Locate the cell with the specified text and output its [X, Y] center coordinate. 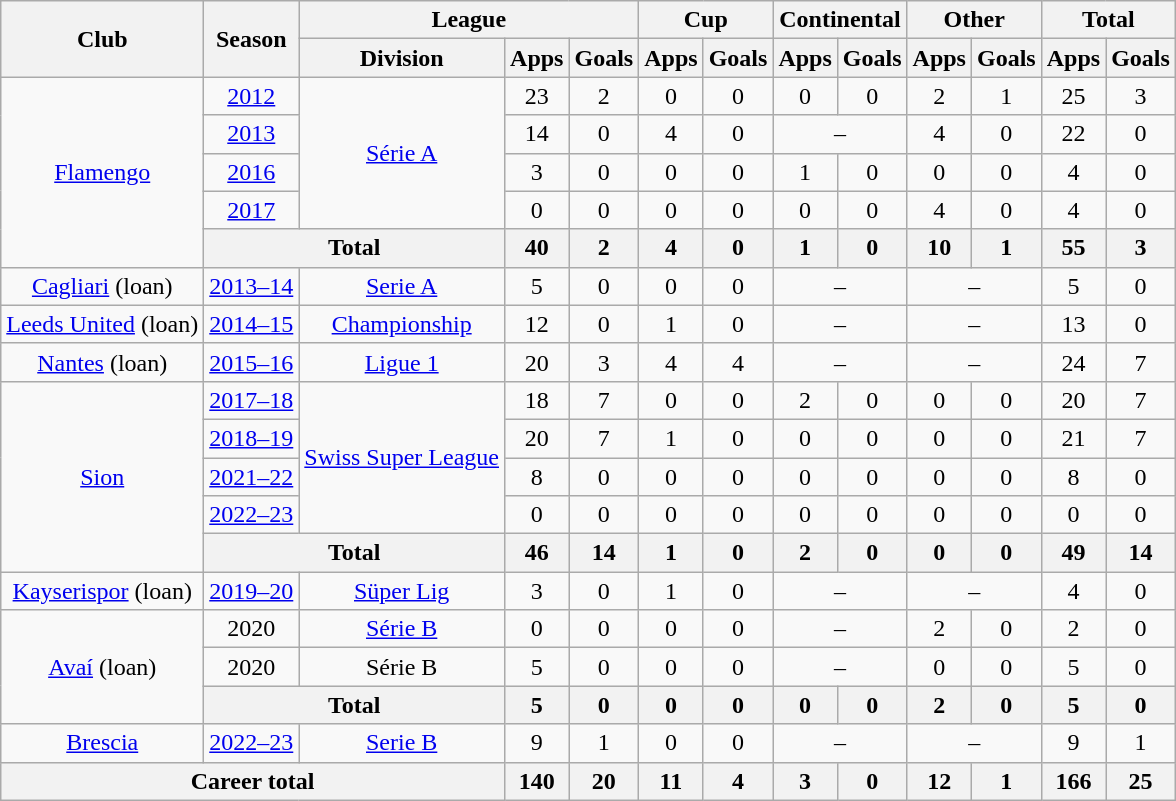
Cup [706, 20]
Süper Lig [402, 591]
Other [974, 20]
2017–18 [252, 400]
166 [1073, 781]
21 [1073, 438]
Ligue 1 [402, 362]
Division [402, 58]
2015–16 [252, 362]
23 [537, 96]
Avaí (loan) [102, 667]
Brescia [102, 743]
2014–15 [252, 324]
55 [1073, 248]
Kayserispor (loan) [102, 591]
2013 [252, 134]
46 [537, 553]
18 [537, 400]
40 [537, 248]
49 [1073, 553]
Serie A [402, 286]
2016 [252, 172]
Continental [840, 20]
22 [1073, 134]
2019–20 [252, 591]
10 [939, 248]
Championship [402, 324]
2017 [252, 210]
Sion [102, 476]
Season [252, 39]
2013–14 [252, 286]
Serie B [402, 743]
League [469, 20]
13 [1073, 324]
Flamengo [102, 172]
Série A [402, 153]
140 [537, 781]
2018–19 [252, 438]
Leeds United (loan) [102, 324]
2021–22 [252, 477]
Cagliari (loan) [102, 286]
Club [102, 39]
Nantes (loan) [102, 362]
11 [671, 781]
Swiss Super League [402, 457]
2012 [252, 96]
Career total [253, 781]
24 [1073, 362]
